Extract the [X, Y] coordinate from the center of the cell holding the provided text.  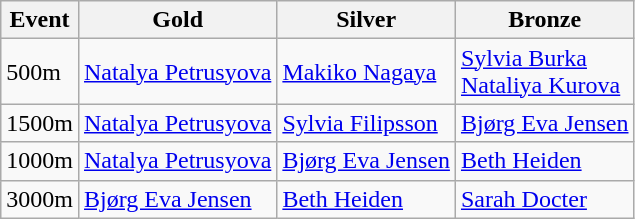
Gold [177, 20]
3000m [40, 199]
Bronze [544, 20]
1500m [40, 123]
Makiko Nagaya [366, 72]
Sylvia BurkaNataliya Kurova [544, 72]
Sarah Docter [544, 199]
500m [40, 72]
1000m [40, 161]
Event [40, 20]
Silver [366, 20]
Sylvia Filipsson [366, 123]
